Capture the cell that displays the provided text and extract its (x, y) central coordinate. 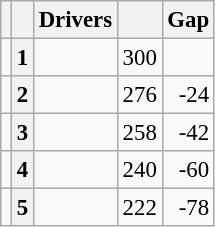
5 (22, 208)
2 (22, 95)
-24 (188, 95)
300 (140, 58)
222 (140, 208)
240 (140, 170)
-60 (188, 170)
3 (22, 133)
Drivers (75, 20)
-42 (188, 133)
1 (22, 58)
258 (140, 133)
-78 (188, 208)
276 (140, 95)
4 (22, 170)
Gap (188, 20)
